Search for the cell housing the specified text and yield its [x, y] center coordinate. 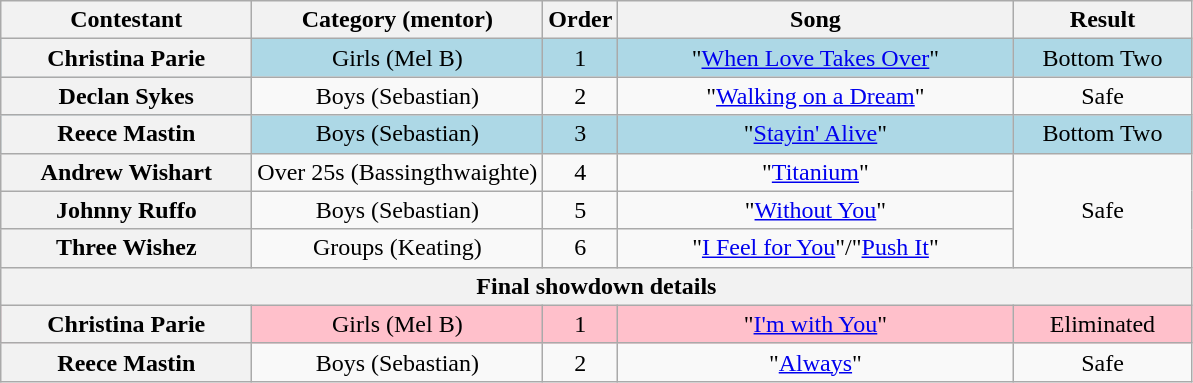
Song [816, 20]
6 [580, 248]
5 [580, 210]
Eliminated [1102, 324]
Three Wishez [126, 248]
"Walking on a Dream" [816, 96]
"Stayin' Alive" [816, 134]
Declan Sykes [126, 96]
Johnny Ruffo [126, 210]
Order [580, 20]
4 [580, 172]
Contestant [126, 20]
Final showdown details [596, 286]
"I Feel for You"/"Push It" [816, 248]
Over 25s (Bassingthwaighte) [398, 172]
"When Love Takes Over" [816, 58]
"I'm with You" [816, 324]
Result [1102, 20]
Andrew Wishart [126, 172]
Groups (Keating) [398, 248]
3 [580, 134]
"Titanium" [816, 172]
"Always" [816, 362]
Category (mentor) [398, 20]
"Without You" [816, 210]
